Return the [X, Y] coordinate for the center point of the cell that contains the specified text.  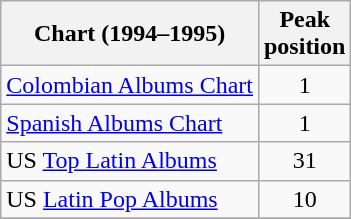
10 [304, 199]
Spanish Albums Chart [130, 123]
Peakposition [304, 34]
31 [304, 161]
Chart (1994–1995) [130, 34]
Colombian Albums Chart [130, 85]
US Top Latin Albums [130, 161]
US Latin Pop Albums [130, 199]
